For the text-containing cell, return its midpoint in [X, Y] coordinate format. 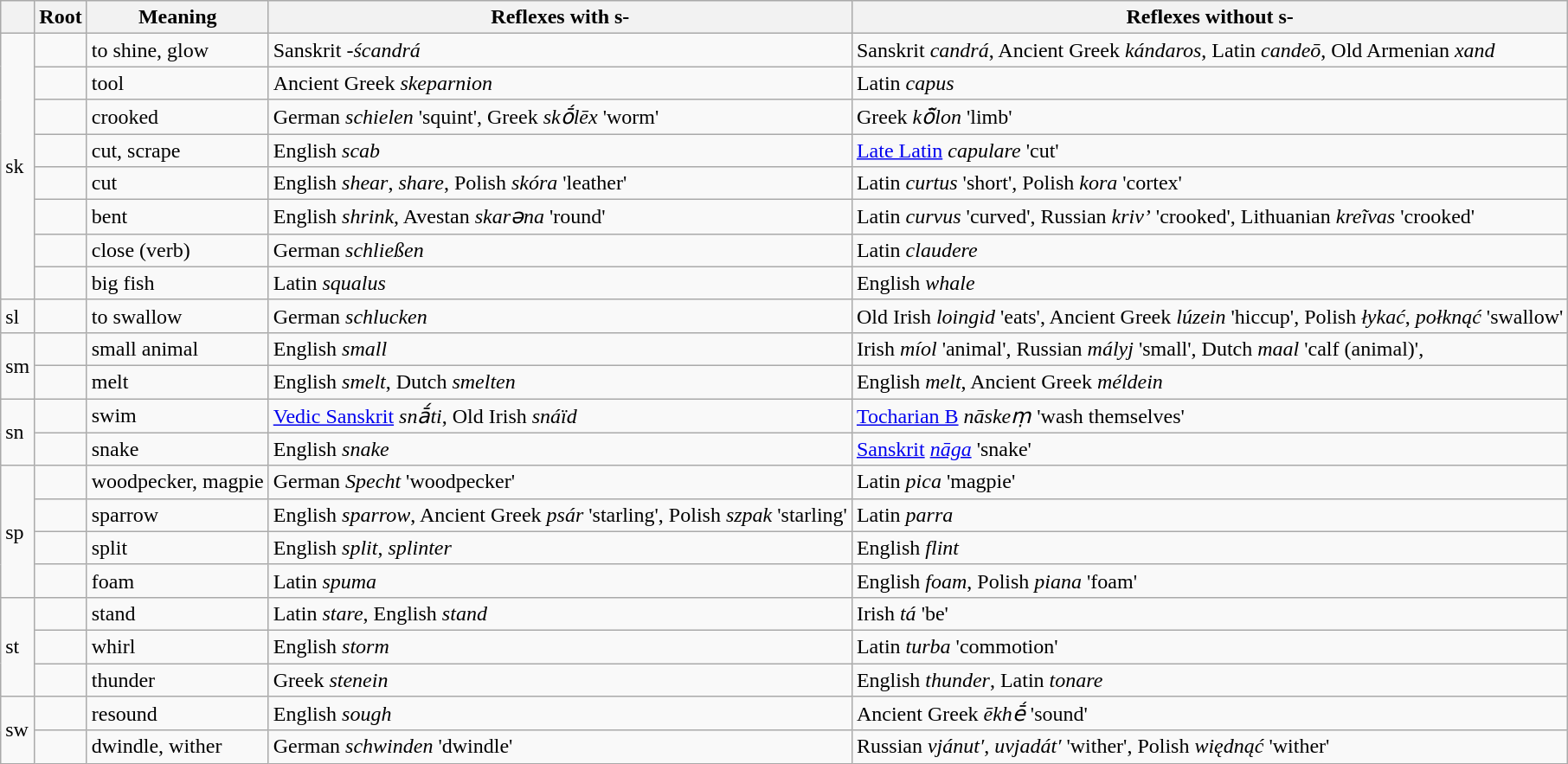
Sanskrit candrá, Ancient Greek kándaros, Latin candeō, Old Armenian xand [1210, 50]
resound [177, 714]
Latin curvus 'curved', Russian kriv’ 'crooked', Lithuanian kreĩvas 'crooked' [1210, 217]
melt [177, 382]
English snake [560, 449]
English shear, share, Polish skóra 'leather' [560, 183]
sn [17, 432]
English smelt, Dutch smelten [560, 382]
English sough [560, 714]
Latin squalus [560, 283]
English foam, Polish piana 'foam' [1210, 581]
whirl [177, 646]
sw [17, 730]
English scab [560, 150]
stand [177, 613]
Irish míol 'animal', Russian mályj 'small', Dutch maal 'calf (animal)', [1210, 349]
Latin curtus 'short', Polish kora 'cortex' [1210, 183]
English melt, Ancient Greek méldein [1210, 382]
sl [17, 316]
German schwinden 'dwindle' [560, 747]
woodpecker, magpie [177, 482]
Old Irish loingid 'eats', Ancient Greek lúzein 'hiccup', Polish łykać, połknąć 'swallow' [1210, 316]
tool [177, 83]
to swallow [177, 316]
sm [17, 365]
small animal [177, 349]
thunder [177, 679]
crooked [177, 117]
cut, scrape [177, 150]
big fish [177, 283]
German schließen [560, 250]
to shine, glow [177, 50]
Latin spuma [560, 581]
st [17, 646]
Ancient Greek skeparnion [560, 83]
snake [177, 449]
sk [17, 167]
English thunder, Latin tonare [1210, 679]
Russian vjánut′, uvjadát′ 'wither', Polish więdnąć 'wither' [1210, 747]
Sanskrit nāga 'snake' [1210, 449]
Reflexes without s- [1210, 17]
English whale [1210, 283]
sp [17, 531]
Latin parra [1210, 515]
English storm [560, 646]
Sanskrit -ścandrá [560, 50]
Tocharian B nāskeṃ 'wash themselves' [1210, 415]
English small [560, 349]
Vedic Sanskrit snā́ti, Old Irish snáïd [560, 415]
Latin stare, English stand [560, 613]
split [177, 548]
English sparrow, Ancient Greek psár 'starling', Polish szpak 'starling' [560, 515]
Ancient Greek ēkhḗ 'sound' [1210, 714]
Latin claudere [1210, 250]
Latin pica 'magpie' [1210, 482]
Latin turba 'commotion' [1210, 646]
Greek kō̃lon 'limb' [1210, 117]
foam [177, 581]
English shrink, Avestan skarəna 'round' [560, 217]
cut [177, 183]
German schlucken [560, 316]
close (verb) [177, 250]
Reflexes with s- [560, 17]
Late Latin capulare 'cut' [1210, 150]
Latin capus [1210, 83]
English flint [1210, 548]
English split, splinter [560, 548]
German Specht 'woodpecker' [560, 482]
Root [61, 17]
Irish tá 'be' [1210, 613]
sparrow [177, 515]
swim [177, 415]
German schielen 'squint', Greek skṓlēx 'worm' [560, 117]
Meaning [177, 17]
bent [177, 217]
Greek stenein [560, 679]
dwindle, wither [177, 747]
